Find where the given text appears and provide that cell's center as [x, y] coordinate. 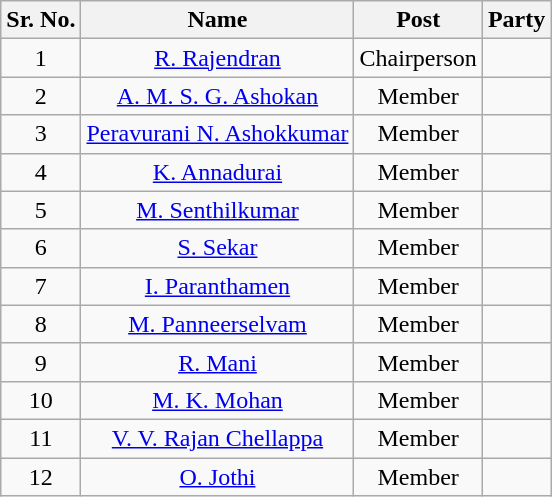
1 [41, 58]
Party [516, 20]
7 [41, 286]
3 [41, 134]
Post [418, 20]
O. Jothi [218, 477]
I. Paranthamen [218, 286]
M. K. Mohan [218, 400]
S. Sekar [218, 248]
K. Annadurai [218, 172]
Sr. No. [41, 20]
M. Senthilkumar [218, 210]
4 [41, 172]
9 [41, 362]
12 [41, 477]
M. Panneerselvam [218, 324]
8 [41, 324]
Name [218, 20]
Peravurani N. Ashokkumar [218, 134]
5 [41, 210]
6 [41, 248]
10 [41, 400]
V. V. Rajan Chellappa [218, 438]
11 [41, 438]
2 [41, 96]
Chairperson [418, 58]
R. Rajendran [218, 58]
R. Mani [218, 362]
A. M. S. G. Ashokan [218, 96]
